Locate the cell with the specified text and output its [X, Y] center coordinate. 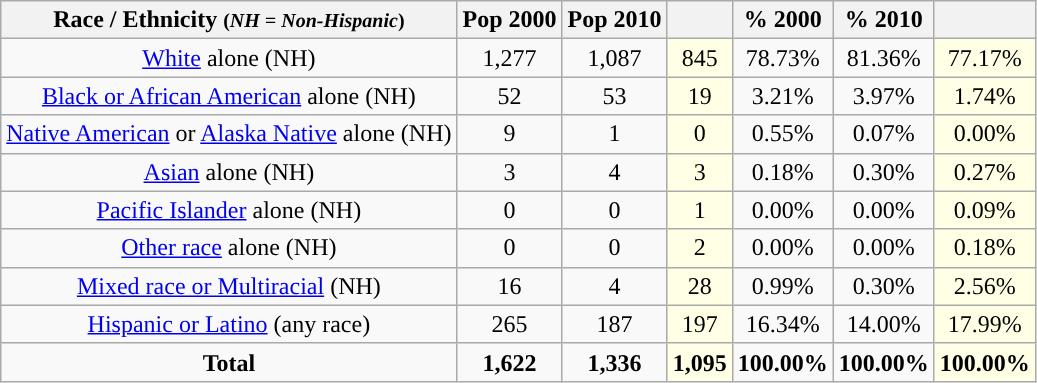
845 [700, 58]
16 [510, 286]
Black or African American alone (NH) [229, 96]
0.27% [984, 172]
187 [614, 324]
19 [700, 96]
53 [614, 96]
Pop 2010 [614, 20]
Hispanic or Latino (any race) [229, 324]
Asian alone (NH) [229, 172]
78.73% [782, 58]
52 [510, 96]
0.09% [984, 210]
Total [229, 362]
1,087 [614, 58]
3.97% [884, 96]
Race / Ethnicity (NH = Non-Hispanic) [229, 20]
1,095 [700, 362]
14.00% [884, 324]
Native American or Alaska Native alone (NH) [229, 134]
0.99% [782, 286]
9 [510, 134]
1,622 [510, 362]
81.36% [884, 58]
Mixed race or Multiracial (NH) [229, 286]
Other race alone (NH) [229, 248]
0.07% [884, 134]
Pop 2000 [510, 20]
% 2010 [884, 20]
2 [700, 248]
0.55% [782, 134]
1,336 [614, 362]
265 [510, 324]
2.56% [984, 286]
17.99% [984, 324]
28 [700, 286]
White alone (NH) [229, 58]
1.74% [984, 96]
197 [700, 324]
% 2000 [782, 20]
1,277 [510, 58]
3.21% [782, 96]
Pacific Islander alone (NH) [229, 210]
77.17% [984, 58]
16.34% [782, 324]
